Detect which cell encompasses the target text, then output its (X, Y) center coordinate. 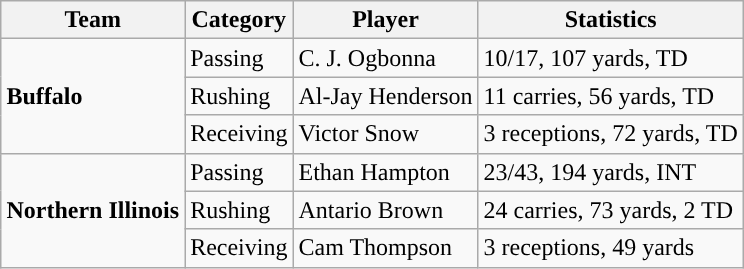
Player (386, 20)
3 receptions, 72 yards, TD (610, 134)
11 carries, 56 yards, TD (610, 96)
Team (93, 20)
Victor Snow (386, 134)
Category (239, 20)
Northern Illinois (93, 210)
3 receptions, 49 yards (610, 248)
C. J. Ogbonna (386, 58)
Cam Thompson (386, 248)
Statistics (610, 20)
Al-Jay Henderson (386, 96)
Buffalo (93, 96)
10/17, 107 yards, TD (610, 58)
23/43, 194 yards, INT (610, 172)
Ethan Hampton (386, 172)
24 carries, 73 yards, 2 TD (610, 210)
Antario Brown (386, 210)
